For the text-containing cell, return its midpoint in [x, y] coordinate format. 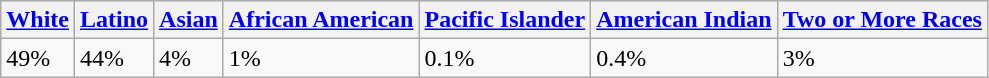
3% [882, 58]
African American [321, 20]
44% [114, 58]
Two or More Races [882, 20]
4% [189, 58]
Pacific Islander [505, 20]
0.1% [505, 58]
White [38, 20]
49% [38, 58]
Asian [189, 20]
American Indian [684, 20]
0.4% [684, 58]
Latino [114, 20]
1% [321, 58]
